Determine the [x, y] coordinate at the center of the cell enclosing the given text.  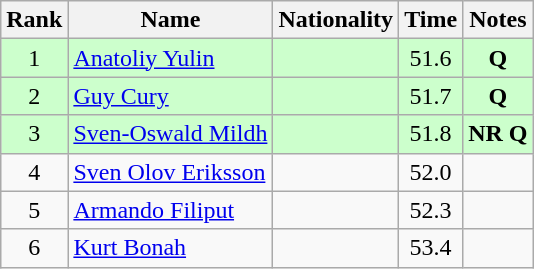
4 [34, 172]
1 [34, 58]
Time [431, 20]
NR Q [498, 134]
Name [170, 20]
Anatoliy Yulin [170, 58]
Guy Cury [170, 96]
Sven Olov Eriksson [170, 172]
2 [34, 96]
Kurt Bonah [170, 248]
51.6 [431, 58]
52.3 [431, 210]
52.0 [431, 172]
53.4 [431, 248]
5 [34, 210]
6 [34, 248]
51.8 [431, 134]
51.7 [431, 96]
Rank [34, 20]
Sven-Oswald Mildh [170, 134]
Armando Filiput [170, 210]
3 [34, 134]
Nationality [336, 20]
Notes [498, 20]
